Determine the (X, Y) coordinate at the center of the cell enclosing the given text.  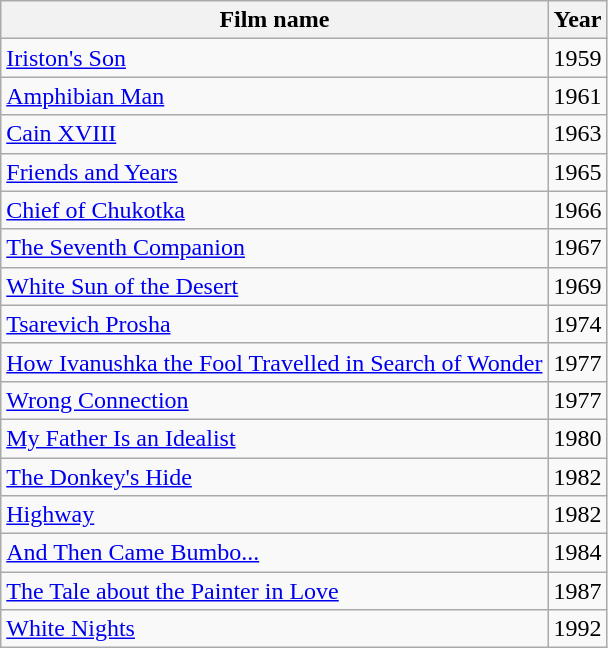
1987 (578, 591)
Cain XVIII (274, 134)
Highway (274, 515)
Wrong Connection (274, 400)
White Sun of the Desert (274, 286)
1961 (578, 96)
Chief of Chukotka (274, 210)
Year (578, 20)
1967 (578, 248)
Iriston's Son (274, 58)
1963 (578, 134)
Tsarevich Prosha (274, 324)
1984 (578, 553)
White Nights (274, 629)
The Seventh Companion (274, 248)
1974 (578, 324)
The Donkey's Hide (274, 477)
Friends and Years (274, 172)
1959 (578, 58)
And Then Came Bumbo... (274, 553)
1965 (578, 172)
My Father Is an Idealist (274, 438)
The Tale about the Painter in Love (274, 591)
Amphibian Man (274, 96)
1969 (578, 286)
Film name (274, 20)
How Ivanushka the Fool Travelled in Search of Wonder (274, 362)
1992 (578, 629)
1980 (578, 438)
1966 (578, 210)
